For the text-containing cell, return its midpoint in [x, y] coordinate format. 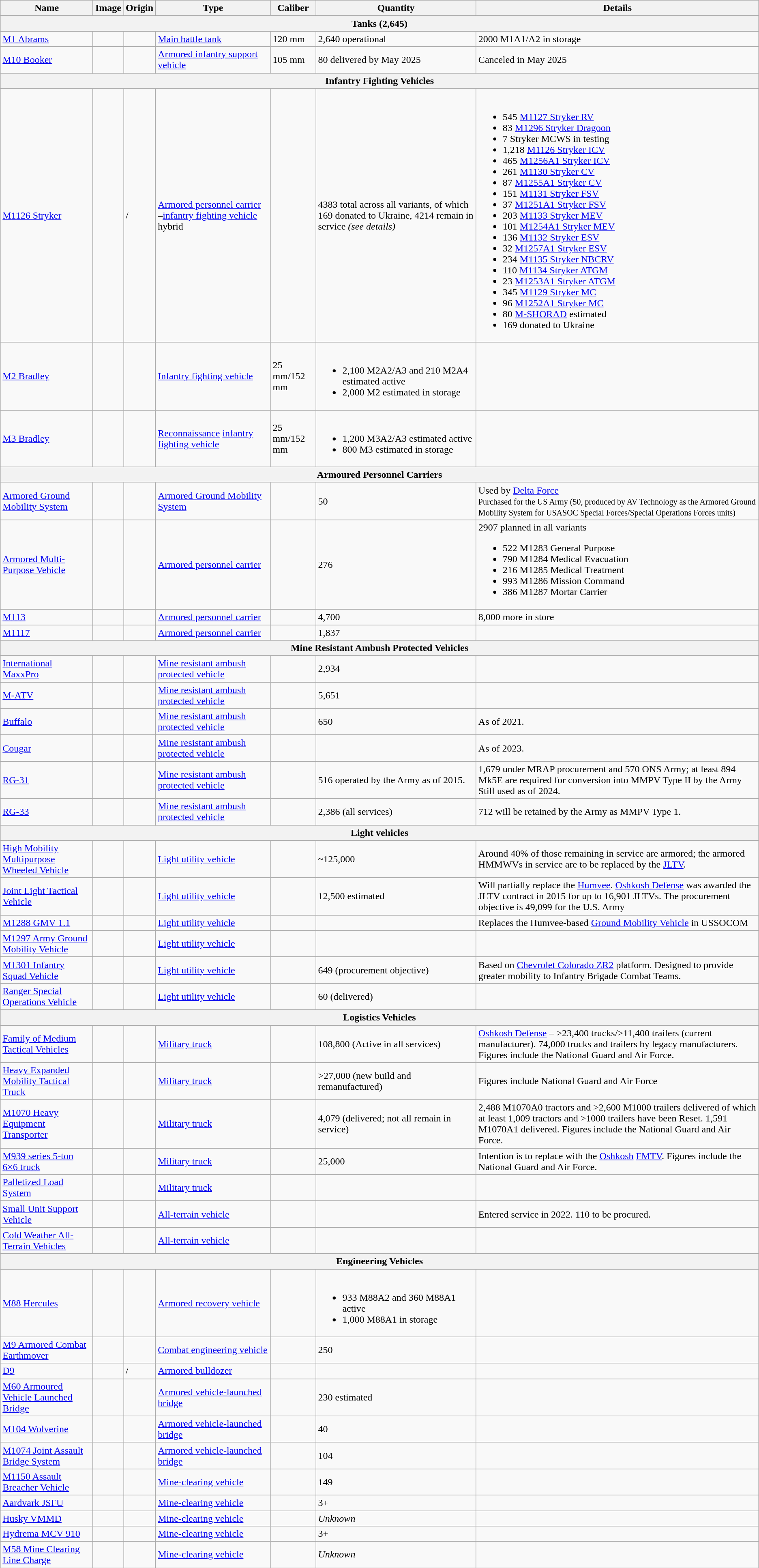
108,800 (Active in all services) [396, 1044]
M1150 Assault Breacher Vehicle [47, 1482]
M104 Wolverine [47, 1429]
M9 Armored Combat Earthmover [47, 1350]
250 [396, 1350]
Main battle tank [213, 39]
Small Unit Support Vehicle [47, 1214]
2,386 (all services) [396, 812]
Light vehicles [379, 833]
As of 2021. [617, 722]
Tanks (2,645) [379, 24]
25,000 [396, 1162]
M113 [47, 617]
Canceled in May 2025 [617, 60]
Husky VMMD [47, 1518]
Armored bulldozer [213, 1371]
Armored infantry support vehicle [213, 60]
Origin [139, 8]
Armored personnel carrier –infantry fighting vehicle hybrid [213, 215]
M58 Mine Clearing Line Charge [47, 1555]
933 M88A2 and 360 M88A1 active1,000 M88A1 in storage [396, 1303]
230 estimated [396, 1397]
1,200 M3A2/A3 estimated active800 M3 estimated in storage [396, 438]
Reconnaissance infantry fighting vehicle [213, 438]
149 [396, 1482]
12,500 estimated [396, 896]
Infantry fighting vehicle [213, 376]
Buffalo [47, 722]
Combat engineering vehicle [213, 1350]
M88 Hercules [47, 1303]
M60 Armoured Vehicle Launched Bridge [47, 1397]
>27,000 (new build and remanufactured) [396, 1081]
Figures include National Guard and Air Force [617, 1081]
D9 [47, 1371]
Infantry Fighting Vehicles [379, 81]
120 mm [293, 39]
M2 Bradley [47, 376]
Image [108, 8]
Family of Medium Tactical Vehicles [47, 1044]
5,651 [396, 695]
1,837 [396, 632]
1,679 under MRAP procurement and 570 ONS Army; at least 894 Mk5E are required for conversion into MMPV Type II by the Army Still used as of 2024. [617, 780]
Caliber [293, 8]
M939 series 5-ton 6×6 truck [47, 1162]
40 [396, 1429]
Joint Light Tactical Vehicle [47, 896]
4,700 [396, 617]
Ranger Special Operations Vehicle [47, 996]
276 [396, 565]
M1126 Stryker [47, 215]
M3 Bradley [47, 438]
RG-31 [47, 780]
Details [617, 8]
50 [396, 501]
Entered service in 2022. 110 to be procured. [617, 1214]
80 delivered by May 2025 [396, 60]
Type [213, 8]
2,640 operational [396, 39]
Quantity [396, 8]
M1117 [47, 632]
2000 M1A1/A2 in storage [617, 39]
As of 2023. [617, 748]
M-ATV [47, 695]
Armoured Personnel Carriers [379, 475]
M1288 GMV 1.1 [47, 923]
105 mm [293, 60]
High Mobility Multipurpose Wheeled Vehicle [47, 859]
Name [47, 8]
Armored Multi-Purpose Vehicle [47, 565]
Cougar [47, 748]
650 [396, 722]
516 operated by the Army as of 2015. [396, 780]
M10 Booker [47, 60]
4,079 (delivered; not all remain in service) [396, 1124]
~125,000 [396, 859]
8,000 more in store [617, 617]
2,934 [396, 669]
2,100 M2A2/A3 and 210 M2A4 estimated active2,000 M2 estimated in storage [396, 376]
International MaxxPro [47, 669]
Aardvark JSFU [47, 1503]
M1297 Army Ground Mobility Vehicle [47, 943]
Intention is to replace with the Oshkosh FMTV. Figures include the National Guard and Air Force. [617, 1162]
Replaces the Humvee-based Ground Mobility Vehicle in USSOCOM [617, 923]
649 (procurement objective) [396, 970]
RG-33 [47, 812]
Palletized Load System [47, 1188]
Based on Chevrolet Colorado ZR2 platform. Designed to provide greater mobility to Infantry Brigade Combat Teams. [617, 970]
712 will be retained by the Army as MMPV Type 1. [617, 812]
M1 Abrams [47, 39]
104 [396, 1455]
60 (delivered) [396, 996]
Hydrema MCV 910 [47, 1534]
Around 40% of those remaining in service are armored; the armored HMMWVs in service are to be replaced by the JLTV. [617, 859]
Cold Weather All-Terrain Vehicles [47, 1240]
Armored recovery vehicle [213, 1303]
Mine Resistant Ambush Protected Vehicles [379, 648]
M1301 Infantry Squad Vehicle [47, 970]
4383 total across all variants, of which 169 donated to Ukraine, 4214 remain in service (see details) [396, 215]
Engineering Vehicles [379, 1261]
M1074 Joint Assault Bridge System [47, 1455]
M1070 Heavy Equipment Transporter [47, 1124]
Logistics Vehicles [379, 1017]
Heavy Expanded Mobility Tactical Truck [47, 1081]
